Return the [x, y] coordinate for the center point of the cell that contains the specified text.  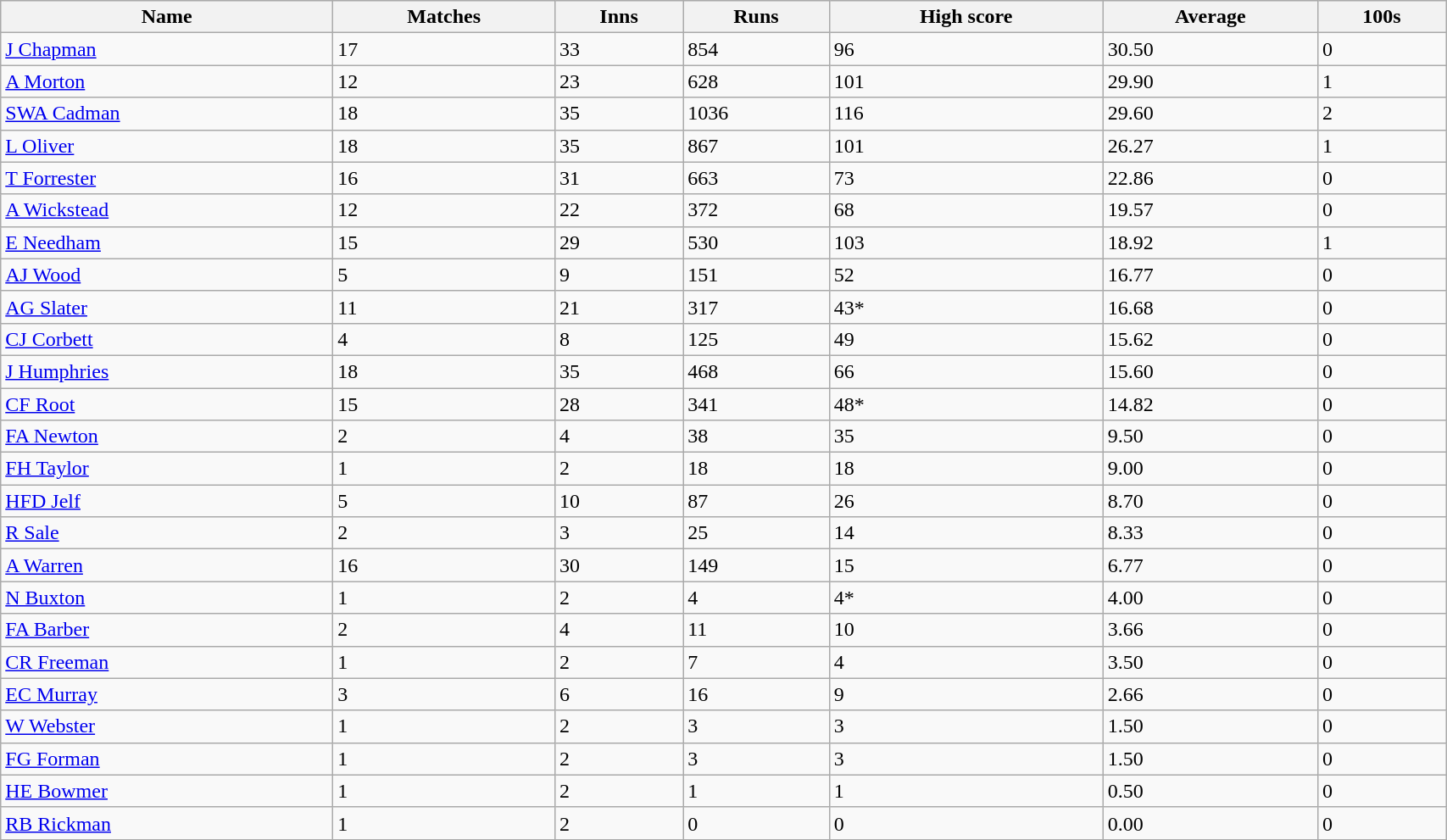
30.50 [1210, 49]
4* [966, 598]
FA Barber [167, 630]
Matches [444, 17]
8.70 [1210, 501]
66 [966, 371]
J Chapman [167, 49]
A Morton [167, 81]
31 [619, 178]
73 [966, 178]
468 [756, 371]
100s [1382, 17]
AJ Wood [167, 275]
CR Freeman [167, 662]
Inns [619, 17]
CJ Corbett [167, 339]
8 [619, 339]
CF Root [167, 404]
4.00 [1210, 598]
2.66 [1210, 694]
9.50 [1210, 437]
3.66 [1210, 630]
21 [619, 307]
23 [619, 81]
341 [756, 404]
317 [756, 307]
26 [966, 501]
43* [966, 307]
26.27 [1210, 146]
14.82 [1210, 404]
6 [619, 694]
29.60 [1210, 114]
29 [619, 242]
25 [756, 533]
628 [756, 81]
103 [966, 242]
125 [756, 339]
16.68 [1210, 307]
22.86 [1210, 178]
8.33 [1210, 533]
HFD Jelf [167, 501]
116 [966, 114]
52 [966, 275]
38 [756, 437]
28 [619, 404]
FA Newton [167, 437]
22 [619, 210]
J Humphries [167, 371]
RB Rickman [167, 823]
663 [756, 178]
1036 [756, 114]
854 [756, 49]
30 [619, 565]
E Needham [167, 242]
EC Murray [167, 694]
High score [966, 17]
49 [966, 339]
867 [756, 146]
R Sale [167, 533]
33 [619, 49]
N Buxton [167, 598]
FH Taylor [167, 469]
9.00 [1210, 469]
Runs [756, 17]
A Warren [167, 565]
3.50 [1210, 662]
15.62 [1210, 339]
16.77 [1210, 275]
530 [756, 242]
0.00 [1210, 823]
L Oliver [167, 146]
A Wickstead [167, 210]
15.60 [1210, 371]
29.90 [1210, 81]
19.57 [1210, 210]
SWA Cadman [167, 114]
AG Slater [167, 307]
149 [756, 565]
W Webster [167, 726]
FG Forman [167, 759]
7 [756, 662]
HE Bowmer [167, 791]
151 [756, 275]
Name [167, 17]
Average [1210, 17]
0.50 [1210, 791]
T Forrester [167, 178]
48* [966, 404]
87 [756, 501]
6.77 [1210, 565]
18.92 [1210, 242]
17 [444, 49]
14 [966, 533]
68 [966, 210]
372 [756, 210]
96 [966, 49]
